Determine the (X, Y) coordinate at the center of the cell enclosing the given text.  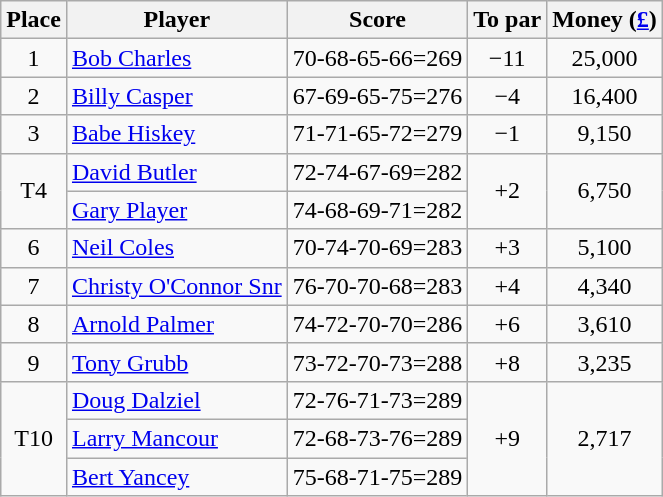
2,717 (605, 438)
25,000 (605, 58)
Babe Hiskey (176, 134)
16,400 (605, 96)
74-72-70-70=286 (378, 324)
+6 (508, 324)
Neil Coles (176, 248)
3 (34, 134)
70-74-70-69=283 (378, 248)
67-69-65-75=276 (378, 96)
7 (34, 286)
Score (378, 20)
Gary Player (176, 210)
T10 (34, 438)
4,340 (605, 286)
Tony Grubb (176, 362)
T4 (34, 191)
Player (176, 20)
6 (34, 248)
Bob Charles (176, 58)
9 (34, 362)
+8 (508, 362)
To par (508, 20)
−1 (508, 134)
David Butler (176, 172)
74-68-69-71=282 (378, 210)
Billy Casper (176, 96)
Christy O'Connor Snr (176, 286)
+9 (508, 438)
76-70-70-68=283 (378, 286)
6,750 (605, 191)
72-76-71-73=289 (378, 400)
73-72-70-73=288 (378, 362)
71-71-65-72=279 (378, 134)
70-68-65-66=269 (378, 58)
Arnold Palmer (176, 324)
Bert Yancey (176, 477)
Larry Mancour (176, 438)
72-74-67-69=282 (378, 172)
Doug Dalziel (176, 400)
−11 (508, 58)
3,235 (605, 362)
3,610 (605, 324)
2 (34, 96)
Money (£) (605, 20)
+4 (508, 286)
75-68-71-75=289 (378, 477)
+3 (508, 248)
5,100 (605, 248)
+2 (508, 191)
1 (34, 58)
72-68-73-76=289 (378, 438)
−4 (508, 96)
Place (34, 20)
9,150 (605, 134)
8 (34, 324)
